Search for the cell housing the specified text and yield its [X, Y] center coordinate. 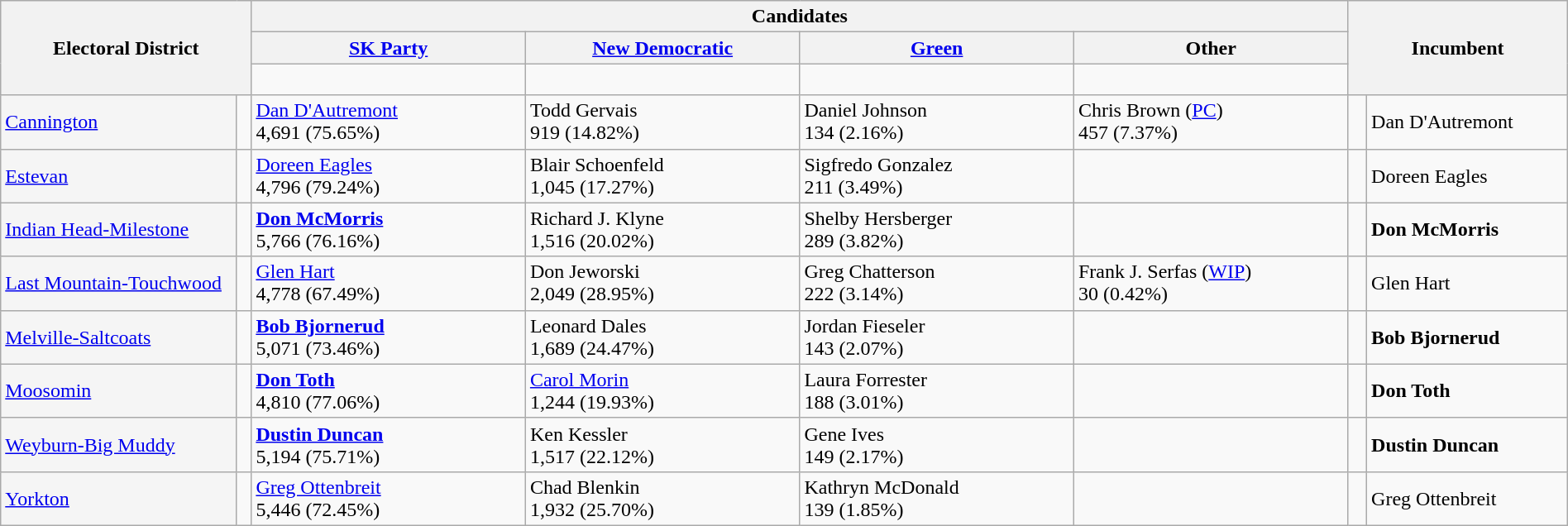
Don McMorris [1467, 230]
Chris Brown (PC)457 (7.37%) [1211, 122]
Greg Chatterson 222 (3.14%) [937, 283]
Todd Gervais 919 (14.82%) [662, 122]
Frank J. Serfas (WIP) 30 (0.42%) [1211, 283]
Dan D'Autremont [1467, 122]
New Democratic [662, 48]
Other [1211, 48]
Sigfredo Gonzalez 211 (3.49%) [937, 175]
Don Toth [1467, 390]
Doreen Eagles 4,796 (79.24%) [389, 175]
Cannington [119, 122]
SK Party [389, 48]
Laura Forrester 188 (3.01%) [937, 390]
Doreen Eagles [1467, 175]
Indian Head-Milestone [119, 230]
Incumbent [1457, 48]
Glen Hart 4,778 (67.49%) [389, 283]
Yorkton [119, 498]
Leonard Dales 1,689 (24.47%) [662, 337]
Bob Bjornerud 5,071 (73.46%) [389, 337]
Richard J. Klyne 1,516 (20.02%) [662, 230]
Greg Ottenbreit [1467, 498]
Candidates [800, 17]
Kathryn McDonald 139 (1.85%) [937, 498]
Daniel Johnson 134 (2.16%) [937, 122]
Carol Morin 1,244 (19.93%) [662, 390]
Chad Blenkin 1,932 (25.70%) [662, 498]
Estevan [119, 175]
Dustin Duncan 5,194 (75.71%) [389, 445]
Don McMorris 5,766 (76.16%) [389, 230]
Blair Schoenfeld 1,045 (17.27%) [662, 175]
Electoral District [126, 48]
Bob Bjornerud [1467, 337]
Weyburn-Big Muddy [119, 445]
Ken Kessler 1,517 (22.12%) [662, 445]
Green [937, 48]
Jordan Fieseler 143 (2.07%) [937, 337]
Greg Ottenbreit 5,446 (72.45%) [389, 498]
Don Jeworski 2,049 (28.95%) [662, 283]
Gene Ives 149 (2.17%) [937, 445]
Last Mountain-Touchwood [119, 283]
Melville-Saltcoats [119, 337]
Shelby Hersberger 289 (3.82%) [937, 230]
Glen Hart [1467, 283]
Moosomin [119, 390]
Dan D'Autremont4,691 (75.65%) [389, 122]
Dustin Duncan [1467, 445]
Don Toth 4,810 (77.06%) [389, 390]
